Capture the cell that displays the provided text and extract its [x, y] central coordinate. 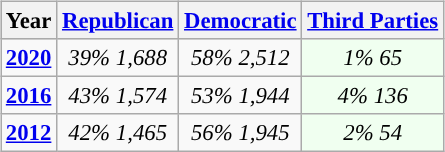
Third Parties [373, 21]
58% 2,512 [240, 58]
56% 1,945 [240, 133]
1% 65 [373, 58]
Democratic [240, 21]
39% 1,688 [118, 58]
53% 1,944 [240, 96]
43% 1,574 [118, 96]
Republican [118, 21]
Year [29, 21]
2020 [29, 58]
2016 [29, 96]
2% 54 [373, 133]
4% 136 [373, 96]
42% 1,465 [118, 133]
2012 [29, 133]
